Detect which cell encompasses the target text, then output its [X, Y] center coordinate. 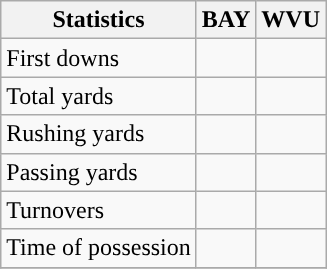
Statistics [99, 20]
Passing yards [99, 172]
BAY [226, 20]
Turnovers [99, 210]
Time of possession [99, 248]
First downs [99, 58]
Total yards [99, 96]
WVU [291, 20]
Rushing yards [99, 134]
